For the text-containing cell, return its midpoint in (X, Y) coordinate format. 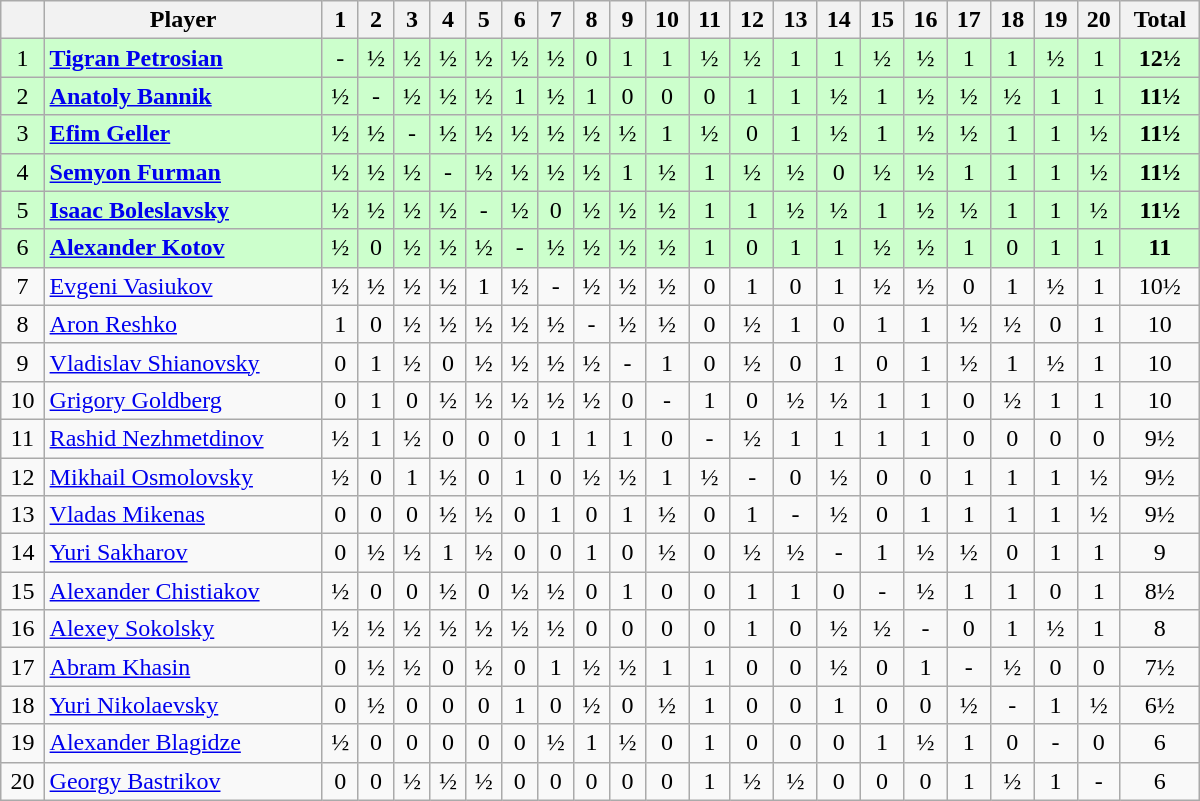
8½ (1160, 591)
Evgeni Vasiukov (183, 286)
Vladas Mikenas (183, 515)
Semyon Furman (183, 172)
6½ (1160, 705)
Mikhail Osmolovsky (183, 477)
Abram Khasin (183, 667)
Anatoly Bannik (183, 96)
Alexander Kotov (183, 248)
Alexander Blagidze (183, 743)
Rashid Nezhmetdinov (183, 438)
Alexey Sokolsky (183, 629)
Total (1160, 20)
Alexander Chistiakov (183, 591)
Isaac Boleslavsky (183, 210)
10½ (1160, 286)
Player (183, 20)
Vladislav Shianovsky (183, 362)
Aron Reshko (183, 324)
Grigory Goldberg (183, 400)
12½ (1160, 58)
Yuri Nikolaevsky (183, 705)
Efim Geller (183, 134)
7½ (1160, 667)
Yuri Sakharov (183, 553)
Tigran Petrosian (183, 58)
Georgy Bastrikov (183, 781)
